Provide the (X, Y) coordinate of the cell's center where the given text is located.  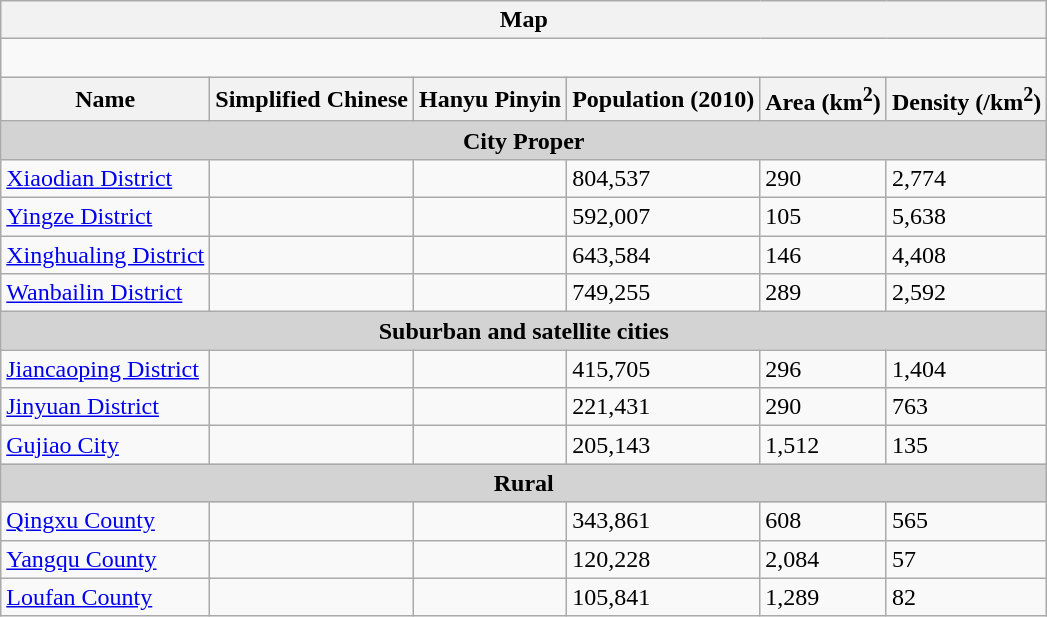
804,537 (664, 178)
565 (966, 521)
Simplified Chinese (312, 100)
289 (824, 293)
Density (/km2) (966, 100)
4,408 (966, 255)
Yangqu County (106, 559)
205,143 (664, 445)
105 (824, 217)
221,431 (664, 407)
1,512 (824, 445)
Gujiao City (106, 445)
2,084 (824, 559)
Suburban and satellite cities (524, 331)
Rural (524, 483)
Map (524, 20)
2,774 (966, 178)
296 (824, 369)
592,007 (664, 217)
120,228 (664, 559)
Yingze District (106, 217)
5,638 (966, 217)
57 (966, 559)
643,584 (664, 255)
2,592 (966, 293)
Qingxu County (106, 521)
Wanbailin District (106, 293)
415,705 (664, 369)
608 (824, 521)
City Proper (524, 140)
146 (824, 255)
Loufan County (106, 597)
749,255 (664, 293)
105,841 (664, 597)
82 (966, 597)
Population (2010) (664, 100)
1,404 (966, 369)
1,289 (824, 597)
Area (km2) (824, 100)
763 (966, 407)
Jiancaoping District (106, 369)
Xinghualing District (106, 255)
Xiaodian District (106, 178)
135 (966, 445)
Name (106, 100)
343,861 (664, 521)
Jinyuan District (106, 407)
Hanyu Pinyin (490, 100)
